From the cell containing the given text, extract its center point as (X, Y) coordinate. 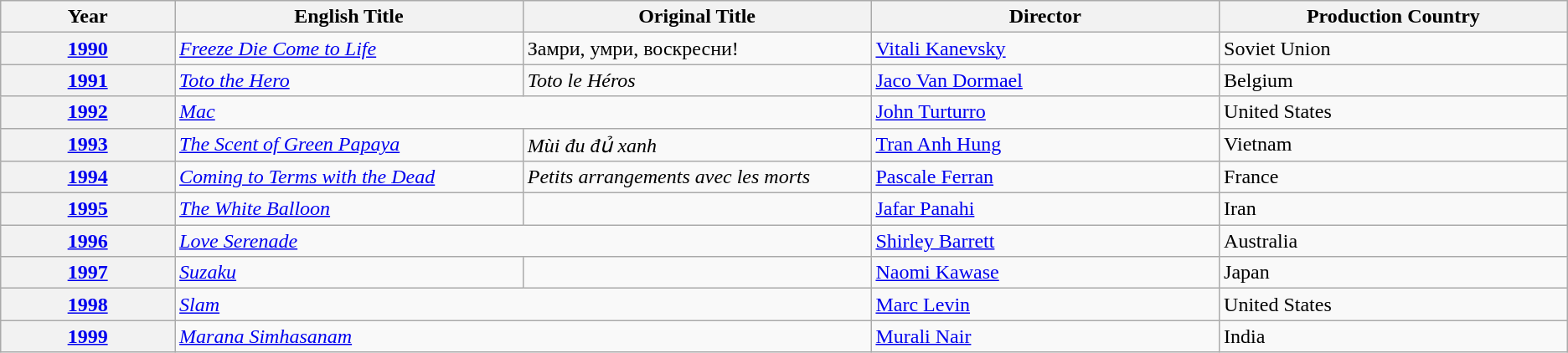
Love Serenade (523, 241)
Jaco Van Dormael (1045, 80)
Coming to Terms with the Dead (349, 177)
Tran Anh Hung (1045, 145)
1990 (88, 49)
1993 (88, 145)
Mac (523, 112)
The Scent of Green Papaya (349, 145)
Toto the Hero (349, 80)
Marc Levin (1045, 304)
Shirley Barrett (1045, 241)
The White Balloon (349, 209)
English Title (349, 17)
1999 (88, 336)
Iran (1394, 209)
John Turturro (1045, 112)
Director (1045, 17)
Murali Nair (1045, 336)
Suzaku (349, 273)
Замри, умри, воскресни! (697, 49)
Australia (1394, 241)
France (1394, 177)
Petits arrangements avec les morts (697, 177)
Year (88, 17)
Freeze Die Come to Life (349, 49)
Soviet Union (1394, 49)
1992 (88, 112)
1994 (88, 177)
Marana Simhasanam (523, 336)
Jafar Panahi (1045, 209)
Slam (523, 304)
India (1394, 336)
Belgium (1394, 80)
Naomi Kawase (1045, 273)
Vietnam (1394, 145)
Japan (1394, 273)
1995 (88, 209)
Original Title (697, 17)
Pascale Ferran (1045, 177)
Vitali Kanevsky (1045, 49)
1998 (88, 304)
1997 (88, 273)
1996 (88, 241)
Production Country (1394, 17)
Toto le Héros (697, 80)
Mùi đu đủ xanh (697, 145)
1991 (88, 80)
